Extract the (x, y) coordinate from the center of the cell holding the provided text.  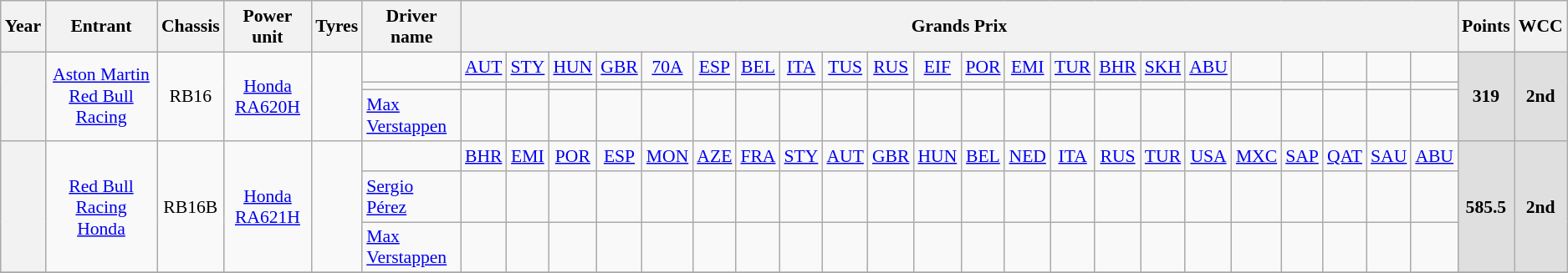
585.5 (1486, 207)
WCC (1540, 27)
Power unit (268, 27)
319 (1486, 97)
70A (667, 67)
Grands Prix (959, 27)
SAP (1302, 156)
USA (1208, 156)
Tyres (336, 27)
Chassis (191, 27)
MON (667, 156)
FRA (758, 156)
SKH (1162, 67)
Honda RA620H (268, 97)
Driver name (411, 27)
SAU (1388, 156)
RB16 (191, 97)
Entrant (101, 27)
QAT (1345, 156)
AZE (714, 156)
TUS (845, 67)
RB16B (191, 207)
MXC (1256, 156)
Aston Martin Red Bull Racing (101, 97)
Red Bull Racing Honda (101, 207)
EIF (937, 67)
Points (1486, 27)
NED (1027, 156)
Honda RA621H (268, 207)
Sergio Pérez (411, 197)
Year (23, 27)
